Provide the [x, y] coordinate of the cell's center where the given text is located.  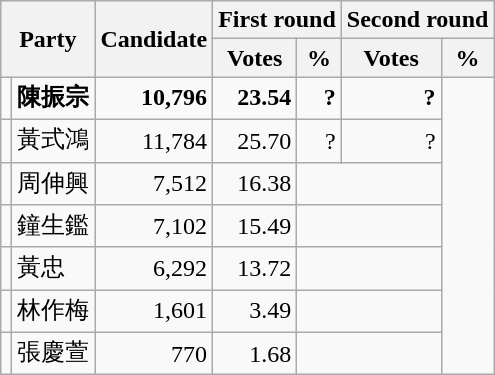
黃式鴻 [54, 140]
25.70 [255, 140]
7,102 [154, 226]
林作梅 [54, 312]
Candidate [154, 39]
1.68 [255, 354]
11,784 [154, 140]
13.72 [255, 268]
張慶萱 [54, 354]
Party [48, 39]
10,796 [154, 98]
鐘生鑑 [54, 226]
陳振宗 [54, 98]
15.49 [255, 226]
黃忠 [54, 268]
16.38 [255, 184]
23.54 [255, 98]
1,601 [154, 312]
6,292 [154, 268]
First round [278, 20]
3.49 [255, 312]
Second round [418, 20]
7,512 [154, 184]
770 [154, 354]
周伸興 [54, 184]
